Scan for the cell matching the given text and deliver its [x, y] coordinate at center. 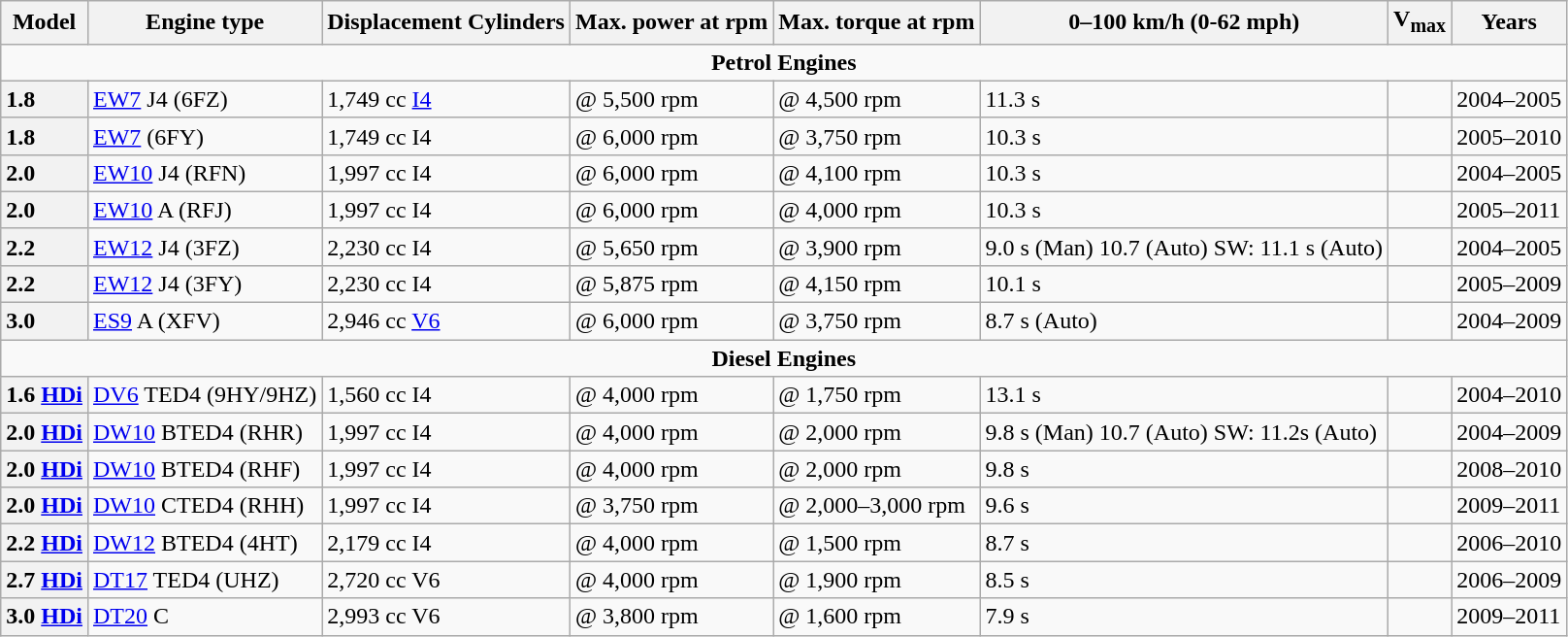
Vmax [1421, 22]
2005–2009 [1510, 284]
2,720 cc V6 [446, 580]
9.8 s (Man) 10.7 (Auto) SW: 11.2s (Auto) [1184, 432]
3.0 [45, 321]
EW10 A (RFJ) [204, 210]
2,993 cc V6 [446, 617]
Engine type [204, 22]
EW10 J4 (RFN) [204, 173]
2008–2010 [1510, 469]
EW12 J4 (3FY) [204, 284]
@ 2,000–3,000 rpm [877, 506]
2006–2010 [1510, 543]
2006–2009 [1510, 580]
EW7 J4 (6FZ) [204, 99]
EW7 (6FY) [204, 136]
@ 5,650 rpm [671, 247]
2004–2010 [1510, 395]
Years [1510, 22]
DW12 BTED4 (4HT) [204, 543]
DV6 TED4 (9HY/9HZ) [204, 395]
@ 4,500 rpm [877, 99]
2005–2010 [1510, 136]
EW12 J4 (3FZ) [204, 247]
DT20 C [204, 617]
DT17 TED4 (UHZ) [204, 580]
2.7 HDi [45, 580]
ES9 A (XFV) [204, 321]
11.3 s [1184, 99]
@ 5,875 rpm [671, 284]
1.6 HDi [45, 395]
@ 1,500 rpm [877, 543]
2,946 cc V6 [446, 321]
9.6 s [1184, 506]
2.2 HDi [45, 543]
@ 1,600 rpm [877, 617]
Displacement Cylinders [446, 22]
@ 1,900 rpm [877, 580]
Petrol Engines [784, 62]
Max. torque at rpm [877, 22]
@ 1,750 rpm [877, 395]
1,560 cc I4 [446, 395]
@ 4,100 rpm [877, 173]
@ 3,800 rpm [671, 617]
@ 5,500 rpm [671, 99]
8.7 s (Auto) [1184, 321]
10.1 s [1184, 284]
DW10 CTED4 (RHH) [204, 506]
9.0 s (Man) 10.7 (Auto) SW: 11.1 s (Auto) [1184, 247]
DW10 BTED4 (RHR) [204, 432]
13.1 s [1184, 395]
9.8 s [1184, 469]
0–100 km/h (0-62 mph) [1184, 22]
8.5 s [1184, 580]
3.0 HDi [45, 617]
@ 4,150 rpm [877, 284]
DW10 BTED4 (RHF) [204, 469]
Model [45, 22]
2005–2011 [1510, 210]
@ 3,900 rpm [877, 247]
7.9 s [1184, 617]
Max. power at rpm [671, 22]
8.7 s [1184, 543]
2,179 cc I4 [446, 543]
Diesel Engines [784, 358]
